Locate the cell with the specified text and output its (x, y) center coordinate. 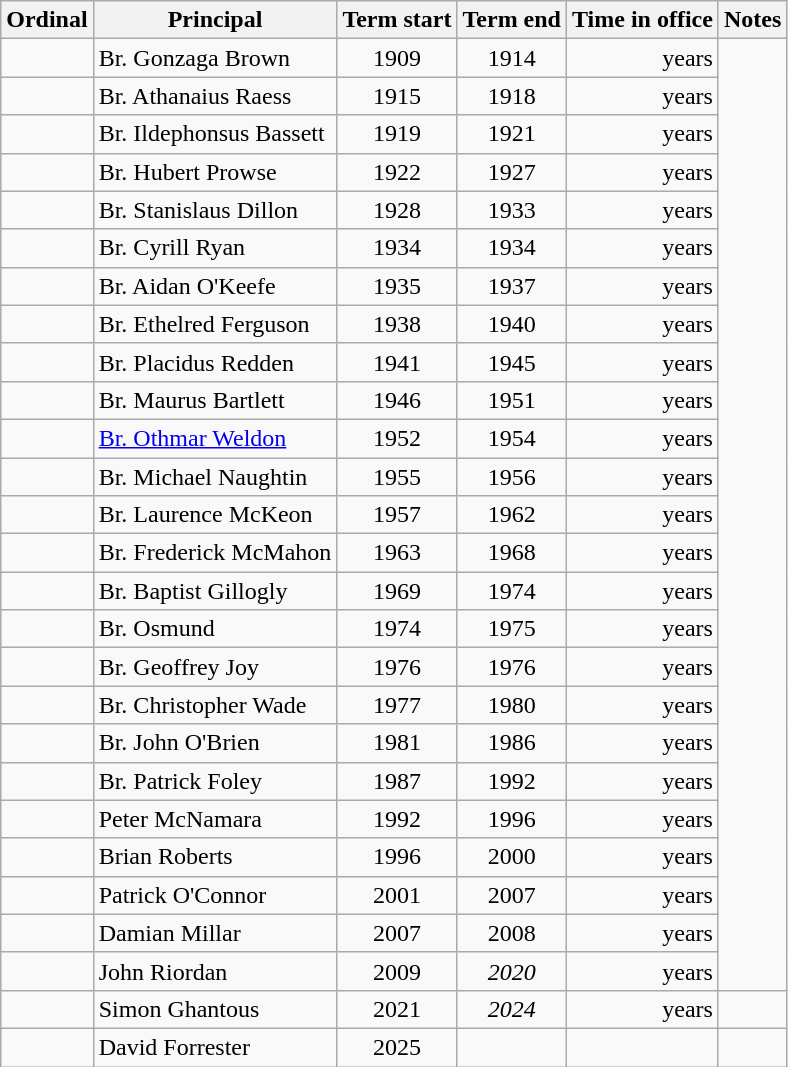
Br. Michael Naughtin (215, 477)
1919 (397, 134)
Br. Cyrill Ryan (215, 248)
1951 (512, 400)
1969 (397, 591)
1963 (397, 553)
2009 (397, 971)
1935 (397, 286)
Principal (215, 20)
1946 (397, 400)
Br. Baptist Gillogly (215, 591)
2020 (512, 971)
1945 (512, 362)
Br. Maurus Bartlett (215, 400)
Ordinal (47, 20)
1952 (397, 438)
1986 (512, 743)
Damian Millar (215, 933)
1968 (512, 553)
John Riordan (215, 971)
David Forrester (215, 1047)
1940 (512, 324)
1977 (397, 705)
1933 (512, 210)
1927 (512, 172)
1956 (512, 477)
2008 (512, 933)
2024 (512, 1009)
1928 (397, 210)
Br. Ildephonsus Bassett (215, 134)
Br. Laurence McKeon (215, 515)
1922 (397, 172)
Simon Ghantous (215, 1009)
1954 (512, 438)
2021 (397, 1009)
Br. Athanaius Raess (215, 96)
Br. Osmund (215, 629)
2025 (397, 1047)
Notes (752, 20)
Br. Ethelred Ferguson (215, 324)
1918 (512, 96)
Br. Stanislaus Dillon (215, 210)
Br. Frederick McMahon (215, 553)
1938 (397, 324)
1980 (512, 705)
Patrick O'Connor (215, 895)
Br. Geoffrey Joy (215, 667)
Br. Othmar Weldon (215, 438)
2001 (397, 895)
Br. John O'Brien (215, 743)
Br. Hubert Prowse (215, 172)
Br. Placidus Redden (215, 362)
1915 (397, 96)
Time in office (643, 20)
1921 (512, 134)
1914 (512, 58)
Term start (397, 20)
2000 (512, 857)
Peter McNamara (215, 819)
1975 (512, 629)
1937 (512, 286)
1962 (512, 515)
Term end (512, 20)
Br. Aidan O'Keefe (215, 286)
1981 (397, 743)
1957 (397, 515)
Brian Roberts (215, 857)
1955 (397, 477)
1987 (397, 781)
Br. Patrick Foley (215, 781)
Br. Christopher Wade (215, 705)
1909 (397, 58)
1941 (397, 362)
Br. Gonzaga Brown (215, 58)
